Extract the (X, Y) coordinate from the center of the cell holding the provided text.  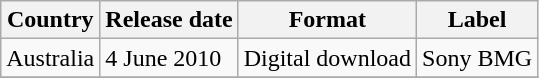
Format (327, 20)
Release date (169, 20)
Sony BMG (478, 58)
Digital download (327, 58)
4 June 2010 (169, 58)
Australia (50, 58)
Country (50, 20)
Label (478, 20)
